Find where the given text appears and provide that cell's center as (X, Y) coordinate. 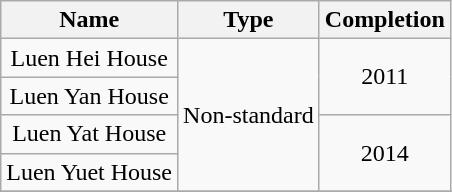
2011 (384, 77)
Luen Hei House (90, 58)
Luen Yat House (90, 134)
Name (90, 20)
Non-standard (249, 115)
Luen Yan House (90, 96)
Luen Yuet House (90, 172)
2014 (384, 153)
Completion (384, 20)
Type (249, 20)
